Locate the cell with the specified text and output its (X, Y) center coordinate. 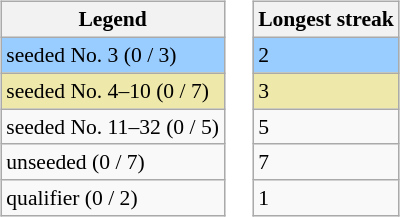
Longest streak (326, 20)
qualifier (0 / 2) (112, 198)
seeded No. 11–32 (0 / 5) (112, 127)
1 (326, 198)
seeded No. 4–10 (0 / 7) (112, 91)
Legend (112, 20)
7 (326, 162)
unseeded (0 / 7) (112, 162)
seeded No. 3 (0 / 3) (112, 55)
2 (326, 55)
5 (326, 127)
3 (326, 91)
